Return the [X, Y] coordinate for the center point of the cell that contains the specified text.  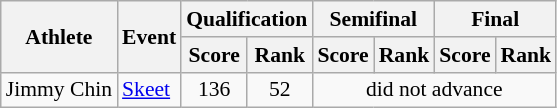
Semifinal [373, 19]
136 [214, 90]
Final [495, 19]
Jimmy Chin [59, 90]
Skeet [149, 90]
did not advance [434, 90]
Athlete [59, 36]
Qualification [246, 19]
Event [149, 36]
52 [280, 90]
